Extract the [X, Y] coordinate from the center of the cell holding the provided text.  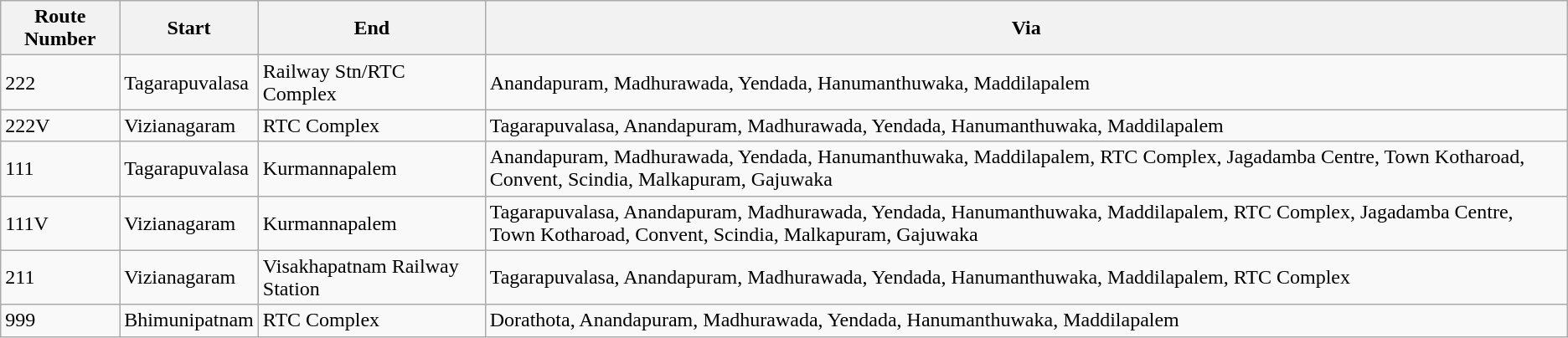
Tagarapuvalasa, Anandapuram, Madhurawada, Yendada, Hanumanthuwaka, Maddilapalem [1026, 125]
Anandapuram, Madhurawada, Yendada, Hanumanthuwaka, Maddilapalem [1026, 82]
Start [189, 28]
Dorathota, Anandapuram, Madhurawada, Yendada, Hanumanthuwaka, Maddilapalem [1026, 320]
999 [60, 320]
211 [60, 278]
Bhimunipatnam [189, 320]
Via [1026, 28]
222V [60, 125]
111 [60, 169]
222 [60, 82]
111V [60, 223]
Railway Stn/RTC Complex [372, 82]
Visakhapatnam Railway Station [372, 278]
Route Number [60, 28]
End [372, 28]
Tagarapuvalasa, Anandapuram, Madhurawada, Yendada, Hanumanthuwaka, Maddilapalem, RTC Complex [1026, 278]
